Provide the (X, Y) coordinate of the cell's center where the given text is located.  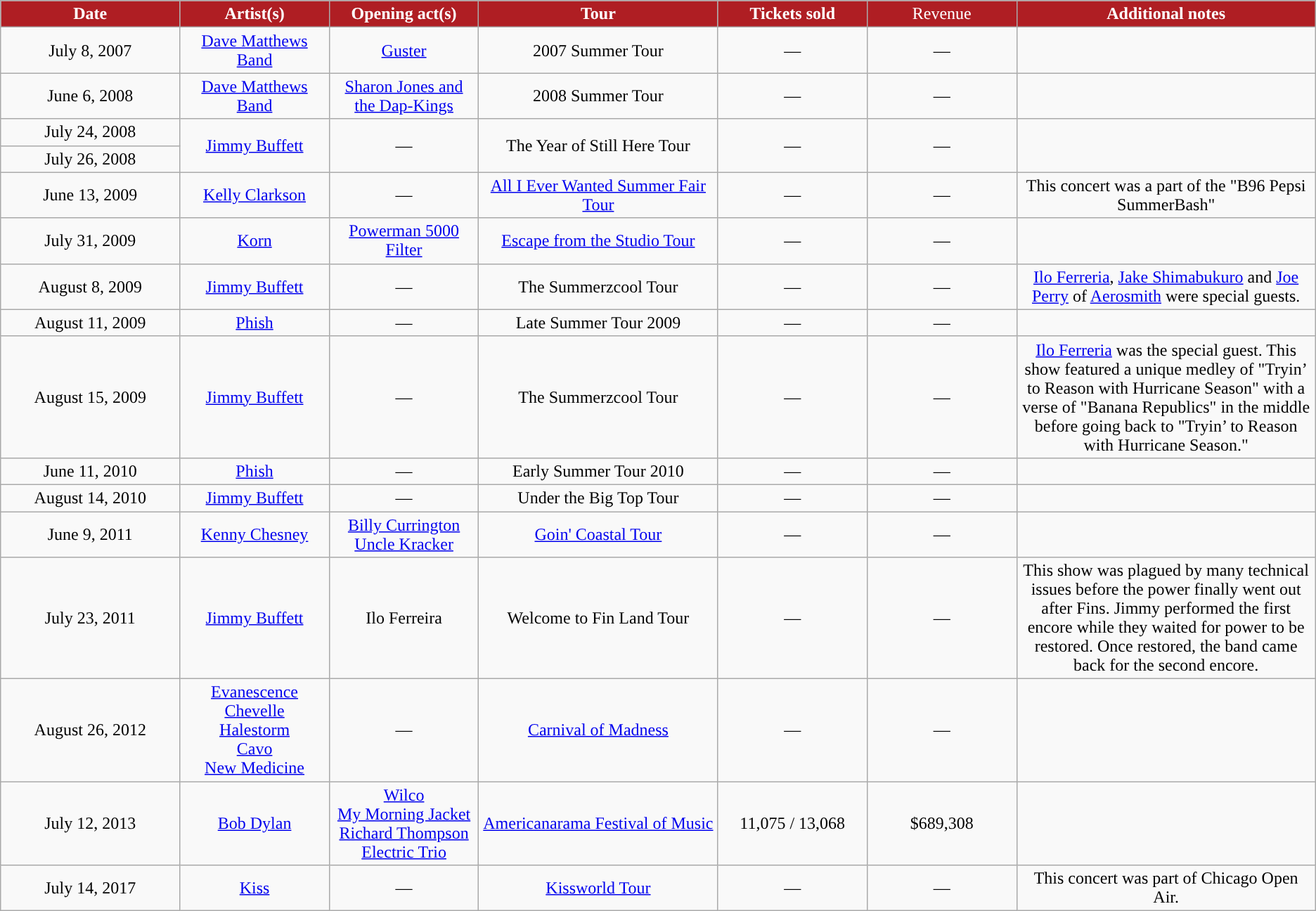
Sharon Jones and the Dap-Kings (404, 96)
Kenny Chesney (254, 534)
Carnival of Madness (598, 730)
Under the Big Top Tour (598, 498)
Ilo Ferreira (404, 619)
WilcoMy Morning JacketRichard Thompson Electric Trio (404, 824)
Escape from the Studio Tour (598, 240)
July 24, 2008 (90, 132)
August 11, 2009 (90, 323)
Revenue (942, 14)
Goin' Coastal Tour (598, 534)
Welcome to Fin Land Tour (598, 619)
This concert was part of Chicago Open Air. (1166, 889)
Powerman 5000Filter (404, 240)
Tour (598, 14)
Kelly Clarkson (254, 195)
2007 Summer Tour (598, 51)
11,075 / 13,068 (793, 824)
Opening act(s) (404, 14)
2008 Summer Tour (598, 96)
June 6, 2008 (90, 96)
Early Summer Tour 2010 (598, 471)
July 31, 2009 (90, 240)
Date (90, 14)
July 23, 2011 (90, 619)
Artist(s) (254, 14)
August 8, 2009 (90, 287)
Tickets sold (793, 14)
All I Ever Wanted Summer Fair Tour (598, 195)
July 26, 2008 (90, 159)
June 9, 2011 (90, 534)
Kiss (254, 889)
$689,308 (942, 824)
Late Summer Tour 2009 (598, 323)
The Year of Still Here Tour (598, 146)
Americanarama Festival of Music (598, 824)
August 15, 2009 (90, 396)
Additional notes (1166, 14)
EvanescenceChevelleHalestormCavoNew Medicine (254, 730)
July 14, 2017 (90, 889)
Ilo Ferreria, Jake Shimabukuro and Joe Perry of Aerosmith were special guests. (1166, 287)
Billy CurringtonUncle Kracker (404, 534)
Kissworld Tour (598, 889)
This concert was a part of the "B96 Pepsi SummerBash" (1166, 195)
August 26, 2012 (90, 730)
Korn (254, 240)
July 8, 2007 (90, 51)
Guster (404, 51)
June 13, 2009 (90, 195)
August 14, 2010 (90, 498)
Bob Dylan (254, 824)
June 11, 2010 (90, 471)
July 12, 2013 (90, 824)
